Determine the (X, Y) coordinate at the center of the cell enclosing the given text.  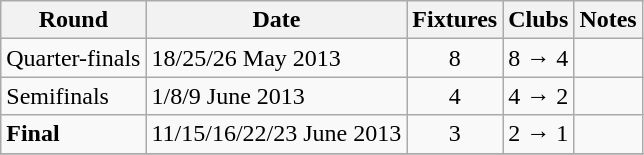
1/8/9 June 2013 (276, 96)
Quarter-finals (74, 58)
3 (455, 134)
4 (455, 96)
Clubs (538, 20)
8 → 4 (538, 58)
4 → 2 (538, 96)
Date (276, 20)
Notes (608, 20)
8 (455, 58)
Final (74, 134)
18/25/26 May 2013 (276, 58)
Fixtures (455, 20)
11/15/16/22/23 June 2013 (276, 134)
2 → 1 (538, 134)
Semifinals (74, 96)
Round (74, 20)
